For the text-containing cell, return its midpoint in [x, y] coordinate format. 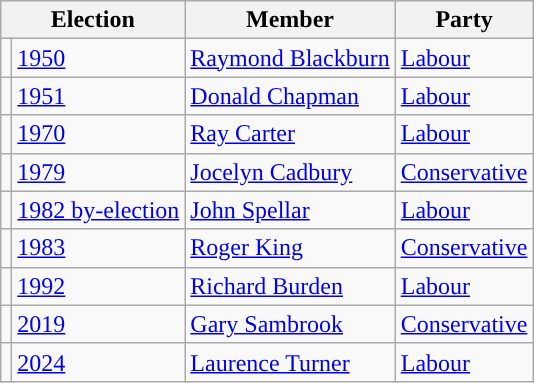
Gary Sambrook [290, 324]
1951 [98, 96]
Raymond Blackburn [290, 58]
1982 by-election [98, 210]
1970 [98, 134]
2019 [98, 324]
1992 [98, 286]
Ray Carter [290, 134]
Jocelyn Cadbury [290, 172]
Member [290, 20]
Laurence Turner [290, 362]
Donald Chapman [290, 96]
John Spellar [290, 210]
1950 [98, 58]
1983 [98, 248]
Roger King [290, 248]
Party [464, 20]
1979 [98, 172]
Richard Burden [290, 286]
2024 [98, 362]
Election [93, 20]
